Pinpoint the cell where the given text exists, returning its [X, Y] midpoint coordinate. 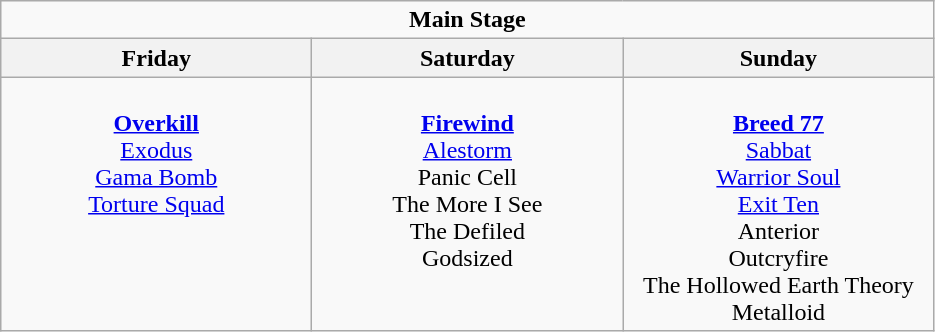
Overkill Exodus Gama Bomb Torture Squad [156, 204]
Breed 77 Sabbat Warrior Soul Exit Ten Anterior Outcryfire The Hollowed Earth Theory Metalloid [778, 204]
Firewind Alestorm Panic Cell The More I See The Defiled Godsized [468, 204]
Sunday [778, 58]
Main Stage [468, 20]
Friday [156, 58]
Saturday [468, 58]
